Detect which cell encompasses the target text, then output its [X, Y] center coordinate. 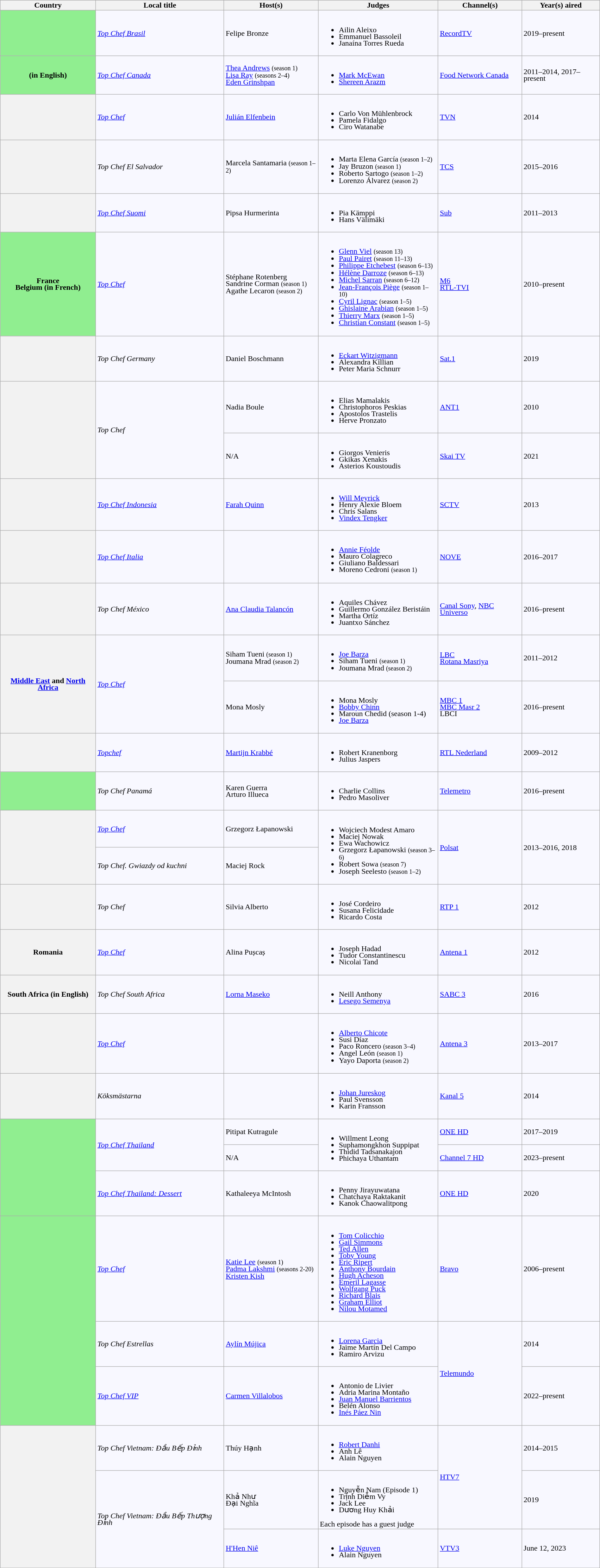
Neill AnthonyLesego Semenya [378, 994]
Köksmästarna [159, 1096]
Judges [378, 5]
2022–present [561, 1396]
2011–2012 [561, 658]
Luke NguyenAlain Nguyen [378, 1548]
Johan JureskogPaul SvenssonKarin Fransson [378, 1096]
South Africa (in English) [48, 994]
H'Hen Niê [271, 1548]
Top Chef Vietnam: Đầu Bếp Đỉnh [159, 1448]
Sub [480, 213]
2009–2012 [561, 752]
Channel 7 HD [480, 1158]
Pitipat Kutragule [271, 1132]
2015–2016 [561, 167]
Farah Quinn [271, 505]
Middle East and North Africa [48, 684]
Khả NhưĐại Nghĩa [271, 1500]
VTV3 [480, 1548]
2013–2016, 2018 [561, 847]
2010 [561, 407]
Elias MamalakisChristophoros PeskiasApostolos TrastelisHerve Pronzato [378, 407]
Top Chef VIP [159, 1396]
Kanal 5 [480, 1096]
Antena 1 [480, 952]
Telemundo [480, 1373]
Charlie CollinsPedro Masoliver [378, 791]
LBCRotana Masriya [480, 658]
Mona Mosly [271, 707]
Mark McEwanShereen Arazm [378, 75]
France Belgium (in French) [48, 284]
Romania [48, 952]
2006–present [561, 1269]
Top Chef Vietnam: Đầu Bếp Thượng Đỉnh [159, 1519]
Year(s) aired [561, 5]
Top Chef Thailand: Dessert [159, 1193]
Tom ColicchioGail SimmonsTed AllenToby YoungEric RipertAnthony BourdainHugh AchesonEmeril LagasseWolfgang PuckRichard BlaisGraham ElliotNilou Motamed [378, 1269]
Carmen Villalobos [271, 1396]
Ailin AleixoEmmanuel BassoleilJanaína Torres Rueda [378, 33]
Nguyễn Nam (Episode 1)Trịnh Diễm VyJack LeeDương Huy KhảiEach episode has a guest judge [378, 1500]
2021 [561, 456]
Aquiles ChávezGuillermo González BeristáinMartha OrtízJuantxo Sánchez [378, 609]
Top Chef South Africa [159, 994]
2013 [561, 505]
Food Network Canada [480, 75]
Local title [159, 5]
Antena 3 [480, 1044]
Aylín Mújica [271, 1344]
Topchef [159, 752]
Skai TV [480, 456]
June 12, 2023 [561, 1548]
Robert DanhiAnh LêAlain Nguyen [378, 1448]
Canal Sony, NBC Universo [480, 609]
2011–2013 [561, 213]
Polsat [480, 847]
2016 [561, 994]
Grzegorz Łapanowski [271, 829]
Nadia Boule [271, 407]
(in English) [48, 75]
Country [48, 5]
Katie Lee (season 1)Padma Lakshmi (seasons 2-20)Kristen Kish [271, 1269]
2017–2019 [561, 1132]
2016–2017 [561, 557]
M6 RTL-TVI [480, 284]
Telemetro [480, 791]
Top Chef Estrellas [159, 1344]
Felipe Bronze [271, 33]
Siham Tueni (season 1)Joumana Mrad (season 2) [271, 658]
Alberto ChicoteSusi DíazPaco Roncero (season 3–4)Angel León (season 1)Yayo Daporta (season 2) [378, 1044]
2011–2014, 2017–present [561, 75]
Lorena GarciaJaime Martín Del CampoRamiro Arvizu [378, 1344]
Joseph HadadTudor ConstantinescuNicolai Tand [378, 952]
RecordTV [480, 33]
Host(s) [271, 5]
Willment LeongSuphamongkhon SuppipatThidid TadsanakajonPhichaya Uthantam [378, 1145]
Daniel Boschmann [271, 359]
RTL Nederland [480, 752]
Top Chef Indonesia [159, 505]
2023–present [561, 1158]
Penny JirayuwatanaChatchaya RaktakanitKanok Chaowalitpong [378, 1193]
José CordeiroSusana FelicidadeRicardo Costa [378, 907]
Martijn Krabbé [271, 752]
TCS [480, 167]
Top Chef. Gwiazdy od kuchni [159, 866]
Bravo [480, 1269]
Pipsa Hurmerinta [271, 213]
Thea Andrews (season 1)Lisa Ray (seasons 2–4)Eden Grinshpan [271, 75]
Lorna Maseko [271, 994]
Stéphane RotenbergSandrine Corman (season 1)Agathe Lecaron (season 2) [271, 284]
SABC 3 [480, 994]
Silvia Alberto [271, 907]
Top Chef Suomi [159, 213]
HTV7 [480, 1477]
Joe BarzaSiham Tueni (season 1)Joumana Mrad (season 2) [378, 658]
Top Chef México [159, 609]
Top Chef Brasil [159, 33]
Channel(s) [480, 5]
Top Chef Thailand [159, 1145]
Eckart WitzigmannAlexandra KillianPeter Maria Schnurr [378, 359]
Top Chef Germany [159, 359]
Carlo Von MühlenbrockPamela FidalgoCiro Watanabe [378, 117]
NOVE [480, 557]
TVN [480, 117]
Ana Claudia Talancón [271, 609]
Annie FéoldeMauro ColagrecoGiuliano BaldessariMoreno Cedroni (season 1) [378, 557]
Top Chef Panamá [159, 791]
ANT1 [480, 407]
SCTV [480, 505]
Karen GuerraArturo Illueca [271, 791]
2014–2015 [561, 1448]
Kathaleeya McIntosh [271, 1193]
Top Chef Italia [159, 557]
Top Chef Canada [159, 75]
Robert KranenborgJulius Jaspers [378, 752]
2020 [561, 1193]
Julián Elfenbein [271, 117]
Mona MoslyBobby ChinnMaroun Chedid (season 1-4)Joe Barza [378, 707]
Thúy Hạnh [271, 1448]
Top Chef El Salvador [159, 167]
Wojciech Modest AmaroMaciej NowakEwa WachowiczGrzegorz Łapanowski (season 3–6)Robert Sowa (season 7)Joseph Seelesto (season 1–2) [378, 847]
MBC 1MBC Masr 2LBCI [480, 707]
2019–present [561, 33]
Antonio de LivierAdria Marina Montaño Juan Manuel Barrientos Belén Alonso Inés Páez Nin [378, 1396]
Maciej Rock [271, 866]
2010–present [561, 284]
2013–2017 [561, 1044]
Pia KämppiHans Välimäki [378, 213]
Alina Pușcaș [271, 952]
Marcela Santamaria (season 1–2) [271, 167]
RTP 1 [480, 907]
Giorgos VenierisGkikas XenakisAsterios Koustoudis [378, 456]
Will MeyrickHenry Alexie BloemChris SalansVindex Tengker [378, 505]
Sat.1 [480, 359]
Marta Elena García (season 1–2)Jay Bruzon (season 1)Roberto Sartogo (season 1–2)Lorenzo Álvarez (season 2) [378, 167]
